Detect which cell encompasses the target text, then output its [X, Y] center coordinate. 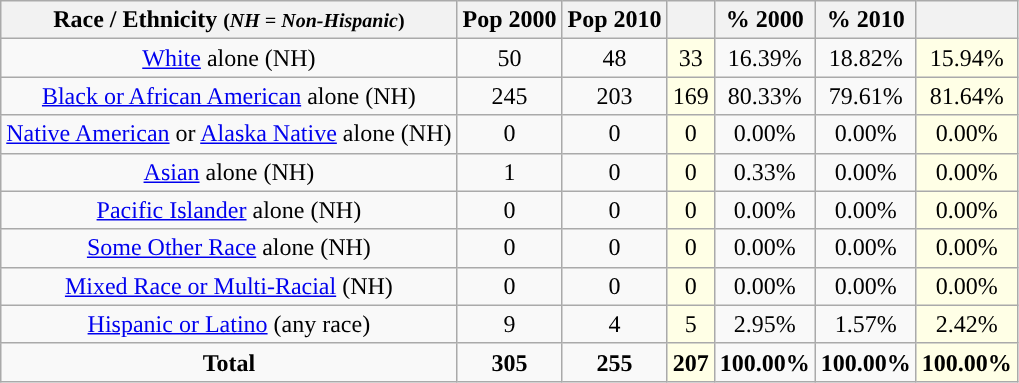
Pop 2010 [614, 20]
5 [690, 324]
1 [510, 172]
1.57% [866, 324]
79.61% [866, 96]
80.33% [764, 96]
15.94% [966, 58]
0.33% [764, 172]
50 [510, 58]
9 [510, 324]
Pacific Islander alone (NH) [229, 210]
48 [614, 58]
Race / Ethnicity (NH = Non-Hispanic) [229, 20]
Some Other Race alone (NH) [229, 248]
18.82% [866, 58]
2.95% [764, 324]
Total [229, 362]
16.39% [764, 58]
203 [614, 96]
255 [614, 362]
4 [614, 324]
305 [510, 362]
Pop 2000 [510, 20]
207 [690, 362]
Black or African American alone (NH) [229, 96]
Native American or Alaska Native alone (NH) [229, 134]
% 2000 [764, 20]
245 [510, 96]
Hispanic or Latino (any race) [229, 324]
White alone (NH) [229, 58]
169 [690, 96]
Asian alone (NH) [229, 172]
% 2010 [866, 20]
Mixed Race or Multi-Racial (NH) [229, 286]
81.64% [966, 96]
33 [690, 58]
2.42% [966, 324]
